Pinpoint the cell where the given text exists, returning its [x, y] midpoint coordinate. 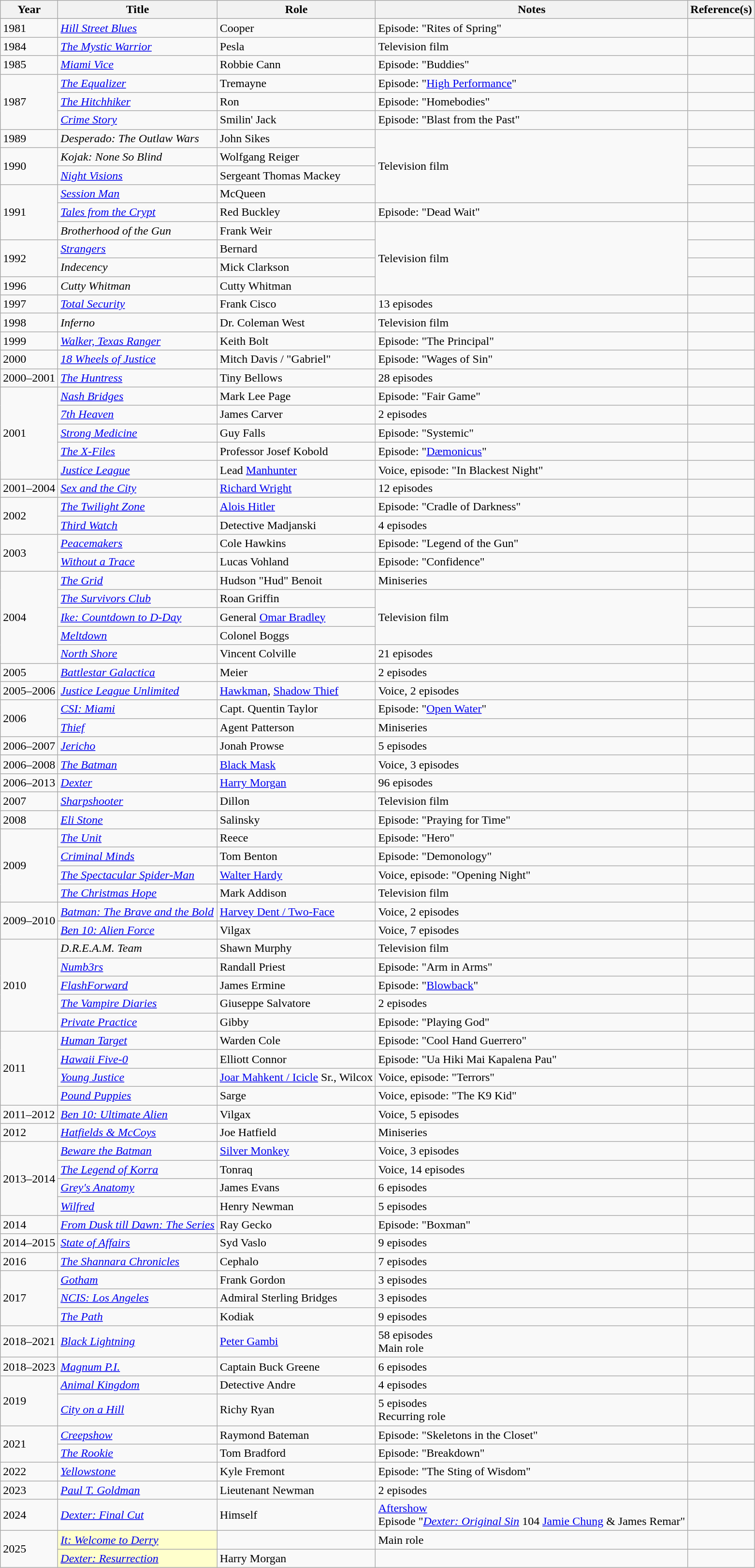
Henry Newman [296, 1206]
2006–2013 [29, 783]
John Sikes [296, 138]
1990 [29, 166]
The Spectacular Spider-Man [137, 875]
Cooper [296, 28]
Episode: "Arm in Arms" [532, 967]
Dillon [296, 801]
Harvey Dent / Two-Face [296, 912]
Elliott Connor [296, 1059]
Dr. Coleman West [296, 323]
Cephalo [296, 1261]
Episode: "Legend of the Gun" [532, 544]
58 episodesMain role [532, 1342]
Meier [296, 672]
Giuseppe Salvatore [296, 1004]
Justice League [137, 470]
Red Buckley [296, 212]
2005 [29, 672]
2000–2001 [29, 378]
2018–2021 [29, 1342]
12 episodes [532, 488]
Grey's Anatomy [137, 1188]
Sergeant Thomas Mackey [296, 175]
Jonah Prowse [296, 746]
Salinsky [296, 820]
1987 [29, 102]
Voice, episode: "Terrors" [532, 1077]
2010 [29, 985]
The Equalizer [137, 83]
Richard Wright [296, 488]
Lead Manhunter [296, 470]
Episode: "The Sting of Wisdom" [532, 1472]
Agent Patterson [296, 727]
The Shannara Chronicles [137, 1261]
Cole Hawkins [296, 544]
Third Watch [137, 525]
2021 [29, 1444]
Peacemakers [137, 544]
Inferno [137, 323]
Title [137, 10]
Joar Mahkent / Icicle Sr., Wilcox [296, 1077]
Walker, Texas Ranger [137, 341]
Detective Andre [296, 1385]
21 episodes [532, 654]
McQueen [296, 193]
1989 [29, 138]
James Ermine [296, 985]
Peter Gambi [296, 1342]
The Vampire Diaries [137, 1004]
Episode: "Dæmonicus" [532, 451]
Episode: "Open Water" [532, 709]
Randall Priest [296, 967]
From Dusk till Dawn: The Series [137, 1225]
Episode: "Homebodies" [532, 102]
13 episodes [532, 304]
Episode: "Systemic" [532, 433]
Mark Addison [296, 893]
Total Security [137, 304]
General Omar Bradley [296, 617]
2013–2014 [29, 1179]
The Hitchhiker [137, 102]
Episode: "Dead Wait" [532, 212]
The Unit [137, 838]
2016 [29, 1261]
Voice, episode: "Opening Night" [532, 875]
1996 [29, 286]
The Christmas Hope [137, 893]
2025 [29, 1549]
Episode: "Boxman" [532, 1225]
18 Wheels of Justice [137, 359]
Episode: "Cool Hand Guerrero" [532, 1040]
Mick Clarkson [296, 267]
Episode: "Skeletons in the Closet" [532, 1435]
Episode: "Hero" [532, 838]
Hawkman, Shadow Thief [296, 691]
NCIS: Los Angeles [137, 1298]
Dexter [137, 783]
Guy Falls [296, 433]
Gotham [137, 1280]
2000 [29, 359]
Frank Weir [296, 231]
City on a Hill [137, 1409]
2024 [29, 1515]
Mitch Davis / "Gabriel" [296, 359]
Episode: "Confidence" [532, 562]
Creepshow [137, 1435]
Episode: "Playing God" [532, 1022]
The Legend of Korra [137, 1169]
Episode: "Praying for Time" [532, 820]
Without a Trace [137, 562]
Hatfields & McCoys [137, 1133]
1999 [29, 341]
Sex and the City [137, 488]
Ike: Countdown to D-Day [137, 617]
Black Mask [296, 764]
The Rookie [137, 1453]
Magnum P.I. [137, 1366]
2006–2008 [29, 764]
Roan Griffin [296, 599]
1984 [29, 46]
Desperado: The Outlaw Wars [137, 138]
Ray Gecko [296, 1225]
Silver Monkey [296, 1151]
Voice, 7 episodes [532, 930]
1998 [29, 323]
Himself [296, 1515]
Warden Cole [296, 1040]
Kyle Fremont [296, 1472]
Hudson "Hud" Benoit [296, 580]
Thief [137, 727]
Tiny Bellows [296, 378]
2022 [29, 1472]
Main role [532, 1540]
The Mystic Warrior [137, 46]
Pound Puppies [137, 1095]
Episode: "Buddies" [532, 65]
Beware the Batman [137, 1151]
Tom Bradford [296, 1453]
The Path [137, 1317]
North Shore [137, 654]
Joe Hatfield [296, 1133]
Episode: "Rites of Spring" [532, 28]
Strong Medicine [137, 433]
Alois Hitler [296, 506]
Sharpshooter [137, 801]
96 episodes [532, 783]
2009–2010 [29, 921]
Jericho [137, 746]
Episode: "Blowback" [532, 985]
Reference(s) [721, 10]
Sarge [296, 1095]
Episode: "Blast from the Past" [532, 120]
Night Visions [137, 175]
Wilfred [137, 1206]
Voice, 5 episodes [532, 1114]
Capt. Quentin Taylor [296, 709]
1985 [29, 65]
The Huntress [137, 378]
The X-Files [137, 451]
2006–2007 [29, 746]
Professor Josef Kobold [296, 451]
Young Justice [137, 1077]
AftershowEpisode "Dexter: Original Sin 104 Jamie Chung & James Remar" [532, 1515]
2007 [29, 801]
Captain Buck Greene [296, 1366]
Brotherhood of the Gun [137, 231]
5 episodesRecurring role [532, 1409]
Crime Story [137, 120]
James Evans [296, 1188]
Black Lightning [137, 1342]
Role [296, 10]
Syd Vaslo [296, 1243]
Session Man [137, 193]
Bernard [296, 249]
The Batman [137, 764]
James Carver [296, 414]
Richy Ryan [296, 1409]
CSI: Miami [137, 709]
Battlestar Galactica [137, 672]
Shawn Murphy [296, 948]
7 episodes [532, 1261]
Walter Hardy [296, 875]
Episode: "Ua Hiki Mai Kapalena Pau" [532, 1059]
Voice, 14 episodes [532, 1169]
Dexter: Final Cut [137, 1515]
Tom Benton [296, 857]
Ron [296, 102]
FlashForward [137, 985]
2014 [29, 1225]
Colonel Boggs [296, 636]
2014–2015 [29, 1243]
Human Target [137, 1040]
2005–2006 [29, 691]
Gibby [296, 1022]
Criminal Minds [137, 857]
Kojak: None So Blind [137, 157]
2001 [29, 433]
Paul T. Goldman [137, 1490]
Nash Bridges [137, 396]
Pesla [296, 46]
The Survivors Club [137, 599]
2011 [29, 1068]
2023 [29, 1490]
Animal Kingdom [137, 1385]
Raymond Bateman [296, 1435]
Hawaii Five-0 [137, 1059]
2012 [29, 1133]
Vincent Colville [296, 654]
Tales from the Crypt [137, 212]
Episode: "Fair Game" [532, 396]
Hill Street Blues [137, 28]
Voice, episode: "In Blackest Night" [532, 470]
Private Practice [137, 1022]
Frank Gordon [296, 1280]
1991 [29, 212]
Miami Vice [137, 65]
2004 [29, 617]
Reece [296, 838]
Year [29, 10]
Mark Lee Page [296, 396]
Yellowstone [137, 1472]
2008 [29, 820]
Tonraq [296, 1169]
It: Welcome to Derry [137, 1540]
Tremayne [296, 83]
2011–2012 [29, 1114]
The Twilight Zone [137, 506]
Lucas Vohland [296, 562]
Detective Madjanski [296, 525]
Episode: "Wages of Sin" [532, 359]
Ben 10: Alien Force [137, 930]
The Grid [137, 580]
Dexter: Resurrection [137, 1558]
Episode: "Cradle of Darkness" [532, 506]
Indecency [137, 267]
2002 [29, 516]
Numb3rs [137, 967]
Meltdown [137, 636]
1992 [29, 258]
2009 [29, 866]
2003 [29, 553]
Episode: "Demonology" [532, 857]
7th Heaven [137, 414]
28 episodes [532, 378]
Keith Bolt [296, 341]
Voice, episode: "The K9 Kid" [532, 1095]
Batman: The Brave and the Bold [137, 912]
Notes [532, 10]
Kodiak [296, 1317]
Episode: "High Performance" [532, 83]
Smilin' Jack [296, 120]
2006 [29, 718]
Admiral Sterling Bridges [296, 1298]
Justice League Unlimited [137, 691]
1981 [29, 28]
2017 [29, 1298]
Wolfgang Reiger [296, 157]
Robbie Cann [296, 65]
Ben 10: Ultimate Alien [137, 1114]
2018–2023 [29, 1366]
1997 [29, 304]
Frank Cisco [296, 304]
2001–2004 [29, 488]
Strangers [137, 249]
Eli Stone [137, 820]
Episode: "Breakdown" [532, 1453]
2019 [29, 1401]
D.R.E.A.M. Team [137, 948]
Lieutenant Newman [296, 1490]
State of Affairs [137, 1243]
Episode: "The Principal" [532, 341]
